Return [x, y] of the center of cell containing provided text 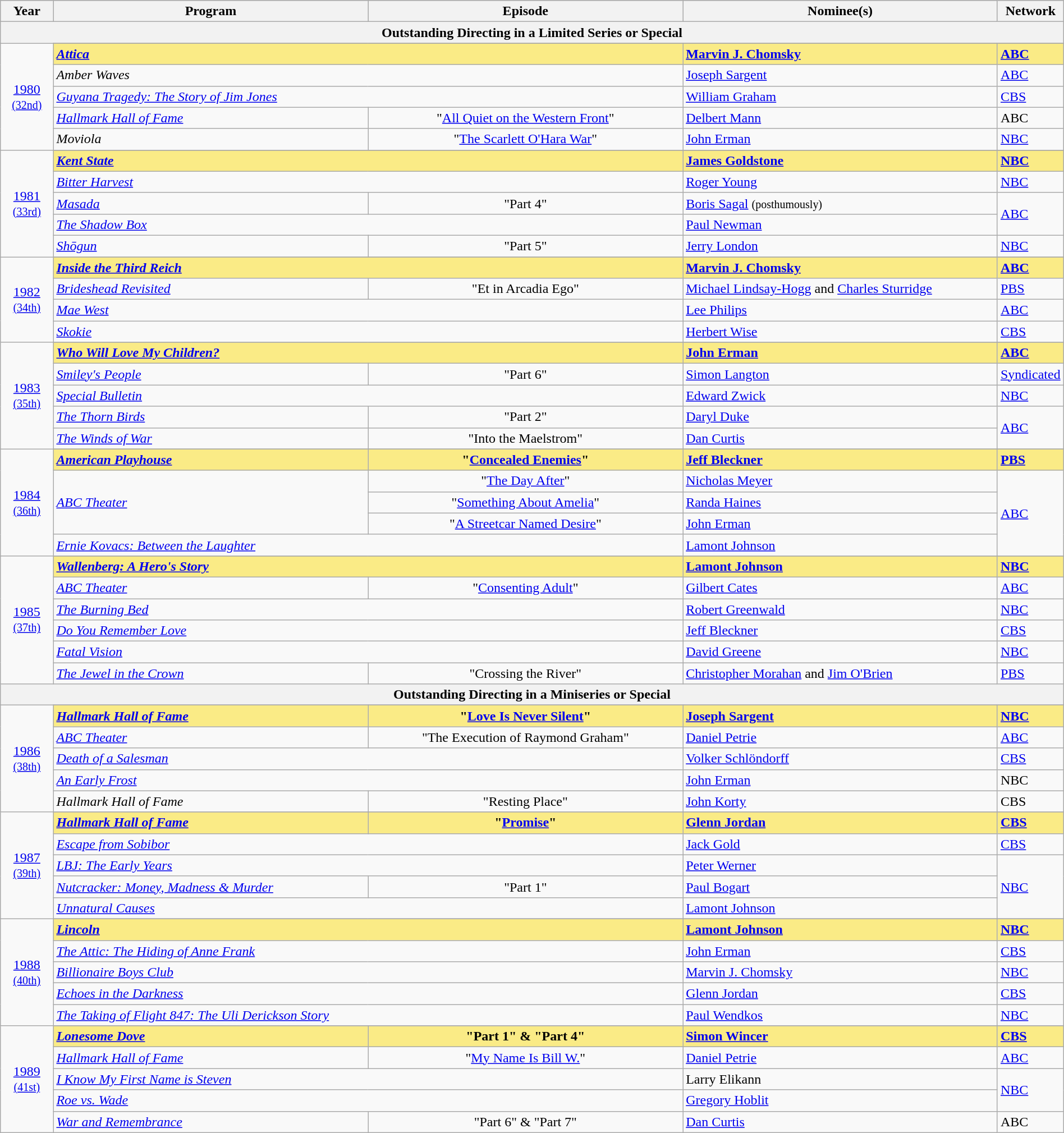
An Early Frost [368, 780]
Outstanding Directing in a Miniseries or Special [532, 695]
Christopher Morahan and Jim O'Brien [841, 673]
"Into the Maelstrom" [525, 438]
"Et in Arcadia Ego" [525, 289]
"Concealed Enemies" [525, 460]
Herbert Wise [841, 332]
"Part 1" & "Part 4" [525, 1036]
"All Quiet on the Western Front" [525, 118]
"My Name Is Bill W." [525, 1058]
Who Will Love My Children? [368, 353]
1987(39th) [27, 865]
Delbert Mann [841, 118]
1989(41st) [27, 1079]
"Crossing the River" [525, 673]
David Greene [841, 652]
"Part 5" [525, 246]
"Promise" [525, 823]
"Part 6" [525, 374]
Daryl Duke [841, 417]
The Attic: The Hiding of Anne Frank [368, 951]
"Part 6" & "Part 7" [525, 1122]
"The Scarlett O'Hara War" [525, 139]
Paul Bogart [841, 887]
1984(36th) [27, 502]
Nicholas Meyer [841, 481]
Special Bulletin [368, 396]
Wallenberg: A Hero's Story [368, 566]
1983(35th) [27, 396]
Moviola [211, 139]
Gregory Hoblit [841, 1100]
Episode [525, 11]
John Korty [841, 801]
Brideshead Revisited [211, 289]
"A Streetcar Named Desire" [525, 524]
The Thorn Birds [211, 417]
Death of a Salesman [368, 759]
"Part 4" [525, 203]
Program [211, 11]
The Taking of Flight 847: The Uli Derickson Story [368, 1015]
Michael Lindsay-Hogg and Charles Sturridge [841, 289]
"Consenting Adult" [525, 588]
Robert Greenwald [841, 609]
War and Remembrance [211, 1122]
Smiley's People [211, 374]
Jack Gold [841, 844]
"Resting Place" [525, 801]
Simon Langton [841, 374]
Outstanding Directing in a Limited Series or Special [532, 33]
Randa Haines [841, 502]
William Graham [841, 97]
Lonesome Dove [211, 1036]
Gilbert Cates [841, 588]
Larry Elikann [841, 1079]
Lee Philips [841, 310]
LBJ: The Early Years [368, 865]
"The Day After" [525, 481]
Volker Schlöndorff [841, 759]
Kent State [368, 160]
1986(38th) [27, 759]
1982(34th) [27, 300]
I Know My First Name is Steven [368, 1079]
Jerry London [841, 246]
The Shadow Box [368, 224]
Escape from Sobibor [368, 844]
Paul Newman [841, 224]
Echoes in the Darkness [368, 994]
James Goldstone [841, 160]
Bitter Harvest [368, 182]
"Something About Amelia" [525, 502]
"Part 2" [525, 417]
Amber Waves [368, 75]
1985(37th) [27, 620]
Roger Young [841, 182]
The Winds of War [211, 438]
Masada [211, 203]
Nutcracker: Money, Madness & Murder [211, 887]
Skokie [368, 332]
Simon Wincer [841, 1036]
Year [27, 11]
Do You Remember Love [368, 631]
American Playhouse [211, 460]
Inside the Third Reich [368, 268]
Billionaire Boys Club [368, 973]
"The Execution of Raymond Graham" [525, 737]
1988(40th) [27, 972]
Peter Werner [841, 865]
Fatal Vision [368, 652]
"Part 1" [525, 887]
Boris Sagal (posthumously) [841, 203]
Paul Wendkos [841, 1015]
Edward Zwick [841, 396]
Attica [368, 54]
"Love Is Never Silent" [525, 716]
1980(32nd) [27, 97]
Syndicated [1030, 374]
Guyana Tragedy: The Story of Jim Jones [368, 97]
The Jewel in the Crown [211, 673]
Nominee(s) [841, 11]
Ernie Kovacs: Between the Laughter [368, 545]
The Burning Bed [368, 609]
Lincoln [368, 929]
Unnatural Causes [368, 908]
1981(33rd) [27, 203]
Mae West [368, 310]
Shōgun [211, 246]
Roe vs. Wade [368, 1100]
Network [1030, 11]
